Return the (X, Y) coordinate for the center point of the cell that contains the specified text.  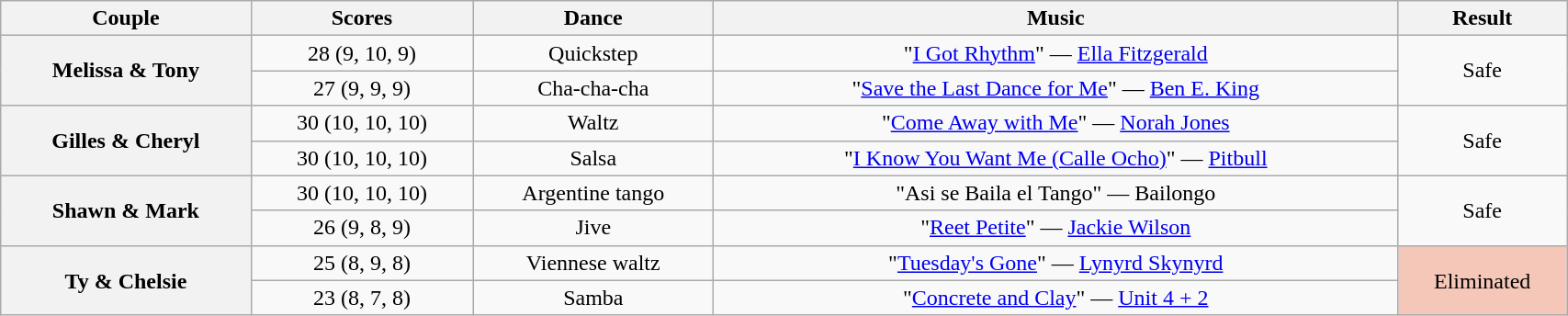
Melissa & Tony (126, 71)
"Tuesday's Gone" — Lynyrd Skynyrd (1056, 263)
Music (1056, 18)
Result (1483, 18)
"Come Away with Me" — Norah Jones (1056, 123)
25 (8, 9, 8) (362, 263)
28 (9, 10, 9) (362, 53)
Samba (593, 298)
Dance (593, 18)
"Asi se Baila el Tango" — Bailongo (1056, 193)
Argentine tango (593, 193)
Scores (362, 18)
26 (9, 8, 9) (362, 228)
Viennese waltz (593, 263)
"Concrete and Clay" — Unit 4 + 2 (1056, 298)
Gilles & Cheryl (126, 141)
Cha-cha-cha (593, 88)
Waltz (593, 123)
Quickstep (593, 53)
Shawn & Mark (126, 210)
27 (9, 9, 9) (362, 88)
Jive (593, 228)
"I Know You Want Me (Calle Ocho)" — Pitbull (1056, 158)
Couple (126, 18)
"Save the Last Dance for Me" — Ben E. King (1056, 88)
Ty & Chelsie (126, 280)
"I Got Rhythm" — Ella Fitzgerald (1056, 53)
23 (8, 7, 8) (362, 298)
Eliminated (1483, 280)
"Reet Petite" — Jackie Wilson (1056, 228)
Salsa (593, 158)
